Return (x, y) of the center of cell containing provided text 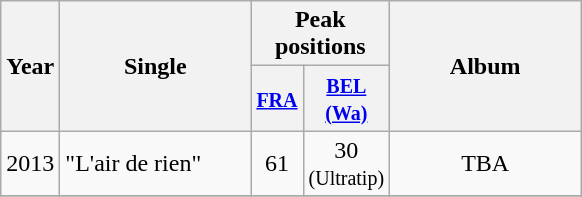
61 (277, 164)
30(Ultratip) (346, 164)
Year (30, 66)
"L'air de rien" (156, 164)
FRA (277, 98)
Album (486, 66)
BEL (Wa) (346, 98)
Peak positions (320, 34)
TBA (486, 164)
2013 (30, 164)
Single (156, 66)
